Search for the cell housing the specified text and yield its (x, y) center coordinate. 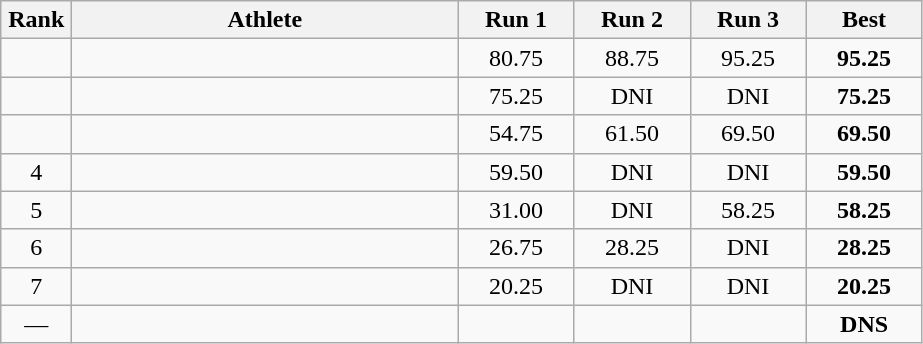
88.75 (632, 58)
80.75 (516, 58)
61.50 (632, 134)
31.00 (516, 210)
7 (36, 286)
Best (864, 20)
6 (36, 248)
Athlete (265, 20)
5 (36, 210)
4 (36, 172)
— (36, 324)
Run 3 (748, 20)
54.75 (516, 134)
DNS (864, 324)
Run 1 (516, 20)
Rank (36, 20)
Run 2 (632, 20)
26.75 (516, 248)
